Scan for the cell matching the given text and deliver its (X, Y) coordinate at center. 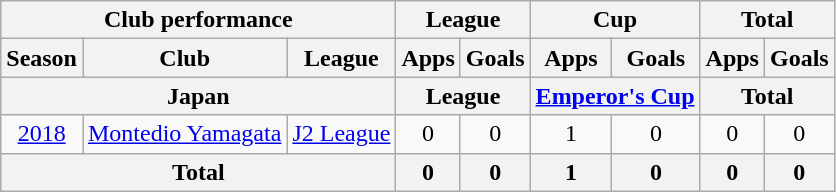
Season (42, 58)
J2 League (342, 134)
Emperor's Cup (615, 96)
Montedio Yamagata (184, 134)
2018 (42, 134)
Japan (198, 96)
Cup (615, 20)
Club performance (198, 20)
Club (184, 58)
